For the text-containing cell, return its midpoint in [x, y] coordinate format. 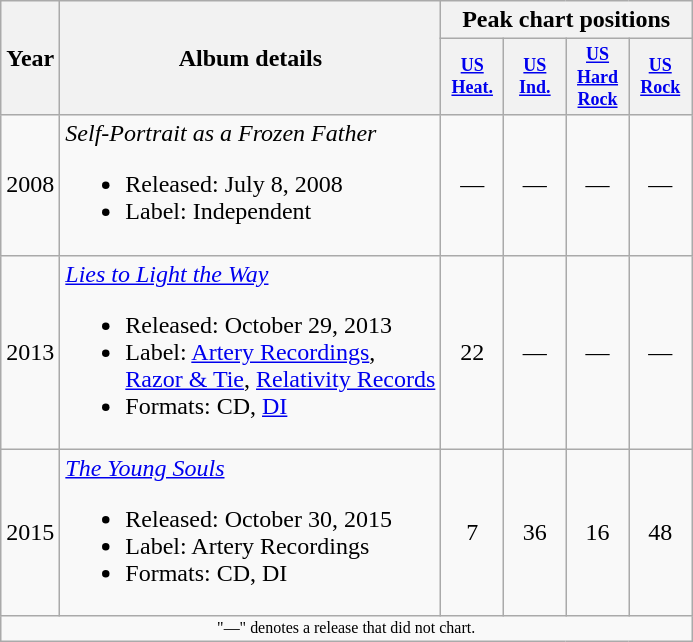
16 [598, 532]
36 [536, 532]
"—" denotes a release that did not chart. [346, 628]
Peak chart positions [566, 20]
2008 [30, 185]
USHard Rock [598, 77]
48 [660, 532]
The Young SoulsReleased: October 30, 2015Label: Artery RecordingsFormats: CD, DI [250, 532]
2013 [30, 352]
USHeat. [472, 77]
22 [472, 352]
Year [30, 58]
7 [472, 532]
2015 [30, 532]
Album details [250, 58]
Self-Portrait as a Frozen Father Released: July 8, 2008Label: Independent [250, 185]
Lies to Light the WayReleased: October 29, 2013Label: Artery Recordings,Razor & Tie, Relativity RecordsFormats: CD, DI [250, 352]
USRock [660, 77]
USInd. [536, 77]
